Return [x, y] of the center of cell containing provided text 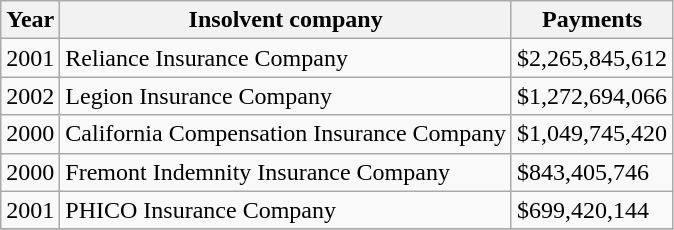
Payments [592, 20]
Insolvent company [286, 20]
$843,405,746 [592, 172]
$699,420,144 [592, 210]
Fremont Indemnity Insurance Company [286, 172]
PHICO Insurance Company [286, 210]
$1,272,694,066 [592, 96]
Reliance Insurance Company [286, 58]
$1,049,745,420 [592, 134]
California Compensation Insurance Company [286, 134]
Year [30, 20]
$2,265,845,612 [592, 58]
Legion Insurance Company [286, 96]
2002 [30, 96]
